Return [x, y] of the center of cell containing provided text 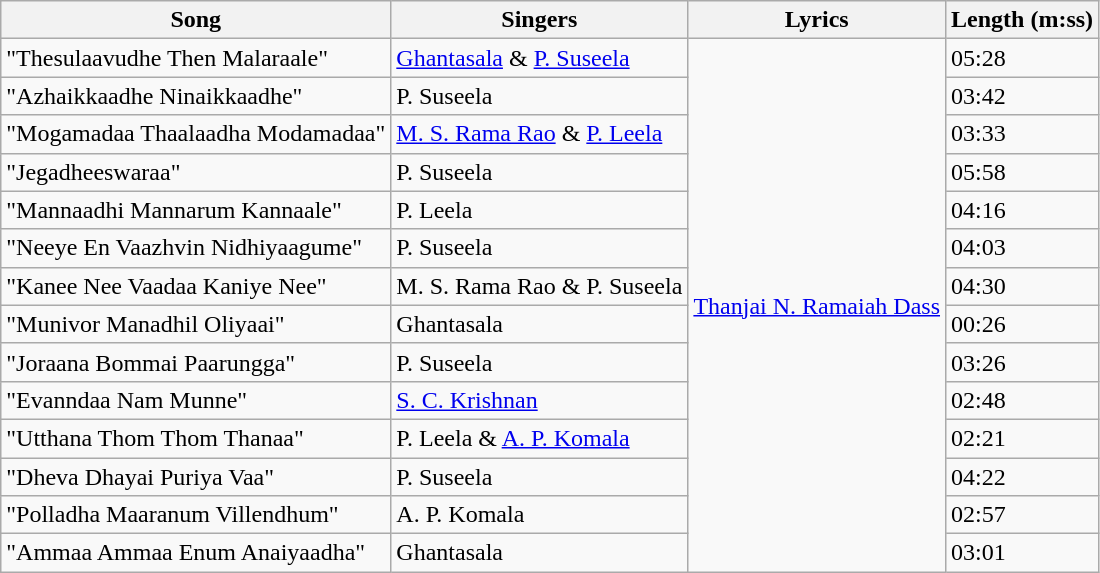
02:21 [1022, 438]
"Mogamadaa Thaalaadha Modamadaa" [196, 134]
03:26 [1022, 362]
Lyrics [817, 20]
"Ammaa Ammaa Enum Anaiyaadha" [196, 553]
04:22 [1022, 477]
M. S. Rama Rao & P. Suseela [540, 286]
"Munivor Manadhil Oliyaai" [196, 324]
Ghantasala & P. Suseela [540, 58]
"Evanndaa Nam Munne" [196, 400]
M. S. Rama Rao & P. Leela [540, 134]
05:58 [1022, 172]
Length (m:ss) [1022, 20]
"Mannaadhi Mannarum Kannaale" [196, 210]
03:33 [1022, 134]
S. C. Krishnan [540, 400]
Thanjai N. Ramaiah Dass [817, 306]
03:42 [1022, 96]
04:03 [1022, 248]
"Joraana Bommai Paarungga" [196, 362]
A. P. Komala [540, 515]
02:48 [1022, 400]
05:28 [1022, 58]
00:26 [1022, 324]
Song [196, 20]
04:30 [1022, 286]
P. Leela [540, 210]
"Jegadheeswaraa" [196, 172]
03:01 [1022, 553]
"Dheva Dhayai Puriya Vaa" [196, 477]
P. Leela & A. P. Komala [540, 438]
"Polladha Maaranum Villendhum" [196, 515]
Singers [540, 20]
02:57 [1022, 515]
"Azhaikkaadhe Ninaikkaadhe" [196, 96]
"Kanee Nee Vaadaa Kaniye Nee" [196, 286]
04:16 [1022, 210]
"Utthana Thom Thom Thanaa" [196, 438]
"Thesulaavudhe Then Malaraale" [196, 58]
"Neeye En Vaazhvin Nidhiyaagume" [196, 248]
